Locate the cell with the specified text and output its [x, y] center coordinate. 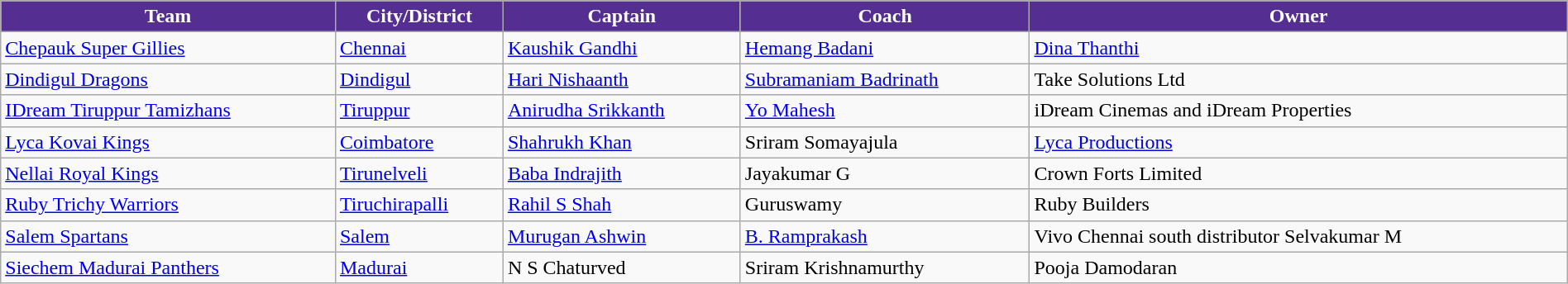
IDream Tiruppur Tamizhans [169, 111]
Madurai [418, 267]
Sriram Krishnamurthy [885, 267]
B. Ramprakash [885, 236]
Baba Indrajith [622, 173]
Hemang Badani [885, 48]
Lyca Productions [1298, 142]
Dina Thanthi [1298, 48]
Jayakumar G [885, 173]
Chepauk Super Gillies [169, 48]
Murugan Ashwin [622, 236]
Chennai [418, 48]
Take Solutions Ltd [1298, 79]
City/District [418, 17]
Coach [885, 17]
Vivo Chennai south distributor Selvakumar M [1298, 236]
Ruby Builders [1298, 205]
Hari Nishaanth [622, 79]
Sriram Somayajula [885, 142]
Ruby Trichy Warriors [169, 205]
iDream Cinemas and iDream Properties [1298, 111]
Dindigul Dragons [169, 79]
Lyca Kovai Kings [169, 142]
Tirunelveli [418, 173]
Guruswamy [885, 205]
Crown Forts Limited [1298, 173]
Pooja Damodaran [1298, 267]
Captain [622, 17]
Rahil S Shah [622, 205]
Salem [418, 236]
Team [169, 17]
Yo Mahesh [885, 111]
Salem Spartans [169, 236]
Coimbatore [418, 142]
Anirudha Srikkanth [622, 111]
Shahrukh Khan [622, 142]
Tiruchirapalli [418, 205]
Tiruppur [418, 111]
Siechem Madurai Panthers [169, 267]
N S Chaturved [622, 267]
Owner [1298, 17]
Subramaniam Badrinath [885, 79]
Nellai Royal Kings [169, 173]
Kaushik Gandhi [622, 48]
Dindigul [418, 79]
